Extract the (x, y) coordinate from the center of the cell holding the provided text.  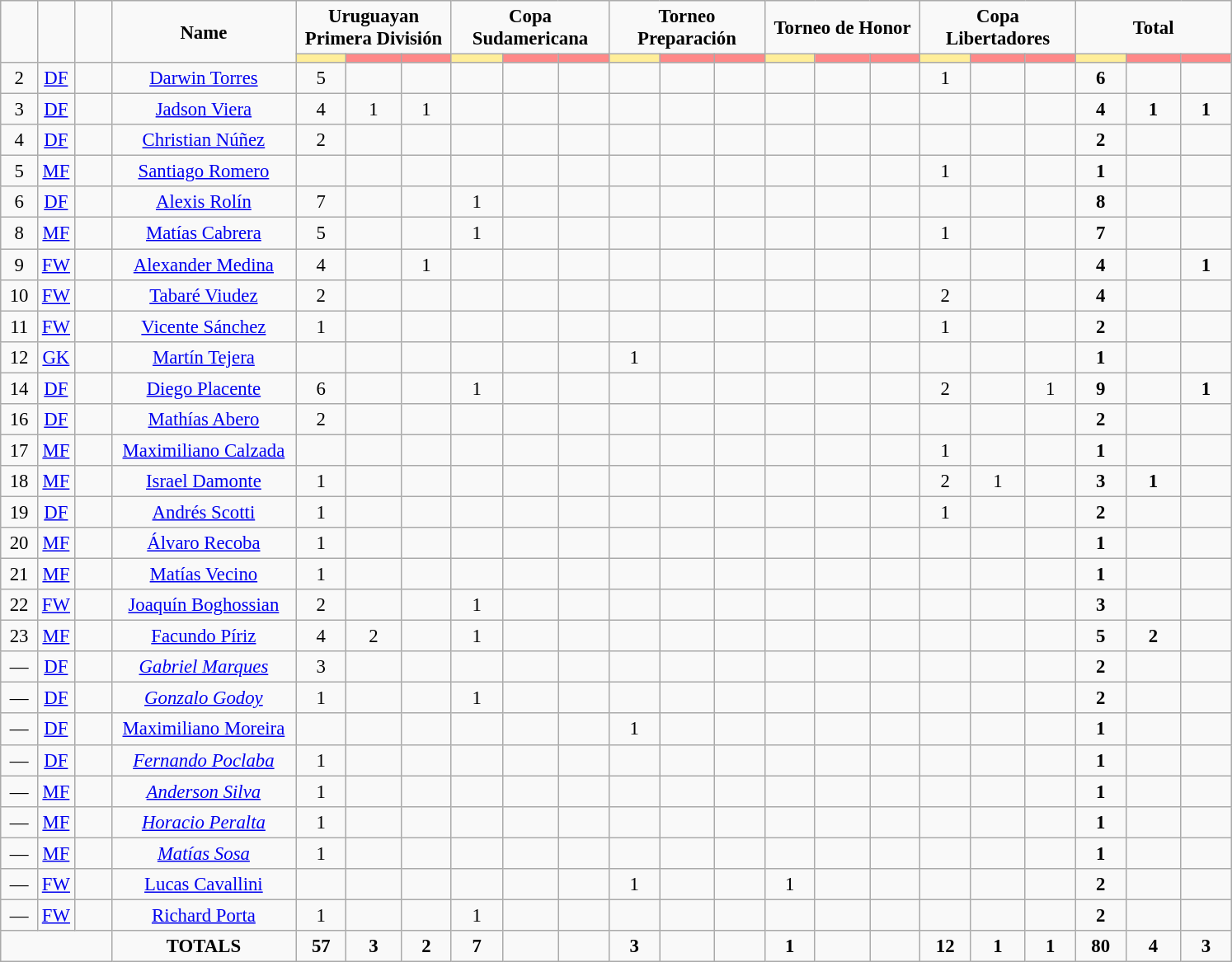
Álvaro Recoba (204, 543)
Uruguayan Primera División (374, 28)
Facundo Píriz (204, 636)
Maximiliano Calzada (204, 450)
10 (20, 295)
Vicente Sánchez (204, 326)
Andrés Scotti (204, 512)
Lucas Cavallini (204, 885)
Diego Placente (204, 388)
Fernando Poclaba (204, 760)
17 (20, 450)
Gabriel Marques (204, 667)
14 (20, 388)
Name (204, 31)
20 (20, 543)
57 (322, 946)
Israel Damonte (204, 481)
Horacio Peralta (204, 822)
TOTALS (204, 946)
18 (20, 481)
Matías Sosa (204, 853)
Matías Cabrera (204, 233)
Martín Tejera (204, 357)
22 (20, 605)
Total (1153, 28)
Alexander Medina (204, 265)
19 (20, 512)
Tabaré Viudez (204, 295)
80 (1100, 946)
Christian Núñez (204, 140)
Anderson Silva (204, 791)
Richard Porta (204, 915)
Torneo Preparación (688, 28)
Jadson Viera (204, 110)
Maximiliano Moreira (204, 730)
21 (20, 575)
Joaquín Boghossian (204, 605)
Gonzalo Godoy (204, 698)
Darwin Torres (204, 78)
Matías Vecino (204, 575)
16 (20, 420)
Alexis Rolín (204, 202)
Santiago Romero (204, 171)
GK (56, 357)
Copa Sudamericana (529, 28)
Copa Libertadores (998, 28)
Mathías Abero (204, 420)
Torneo de Honor (843, 28)
23 (20, 636)
11 (20, 326)
